Output the (X, Y) coordinate of the center of the cell containing the given text.  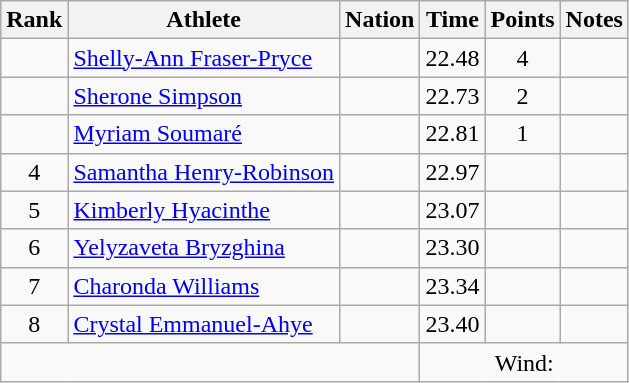
22.97 (452, 172)
Samantha Henry-Robinson (204, 172)
22.81 (452, 134)
Sherone Simpson (204, 96)
22.48 (452, 58)
Shelly-Ann Fraser-Pryce (204, 58)
5 (34, 210)
22.73 (452, 96)
2 (522, 96)
23.34 (452, 286)
Kimberly Hyacinthe (204, 210)
23.30 (452, 248)
Rank (34, 20)
7 (34, 286)
Athlete (204, 20)
6 (34, 248)
23.40 (452, 324)
Crystal Emmanuel-Ahye (204, 324)
Wind: (524, 362)
Time (452, 20)
Notes (594, 20)
Nation (380, 20)
Points (522, 20)
Myriam Soumaré (204, 134)
23.07 (452, 210)
Yelyzaveta Bryzghina (204, 248)
8 (34, 324)
Charonda Williams (204, 286)
1 (522, 134)
